From the cell containing the given text, extract its center point as [X, Y] coordinate. 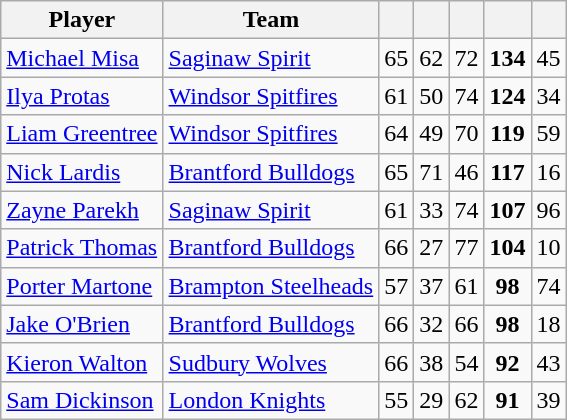
Player [82, 20]
Porter Martone [82, 286]
43 [548, 362]
32 [432, 324]
Liam Greentree [82, 134]
33 [432, 210]
91 [508, 400]
37 [432, 286]
Sudbury Wolves [271, 362]
Nick Lardis [82, 172]
70 [466, 134]
117 [508, 172]
Team [271, 20]
64 [396, 134]
55 [396, 400]
92 [508, 362]
54 [466, 362]
107 [508, 210]
96 [548, 210]
27 [432, 248]
Zayne Parekh [82, 210]
39 [548, 400]
34 [548, 96]
50 [432, 96]
10 [548, 248]
134 [508, 58]
45 [548, 58]
16 [548, 172]
46 [466, 172]
124 [508, 96]
Brampton Steelheads [271, 286]
119 [508, 134]
Ilya Protas [82, 96]
Sam Dickinson [82, 400]
18 [548, 324]
104 [508, 248]
49 [432, 134]
29 [432, 400]
London Knights [271, 400]
77 [466, 248]
Patrick Thomas [82, 248]
57 [396, 286]
71 [432, 172]
72 [466, 58]
38 [432, 362]
Michael Misa [82, 58]
59 [548, 134]
Kieron Walton [82, 362]
Jake O'Brien [82, 324]
